From the cell containing the given text, extract its center point as [X, Y] coordinate. 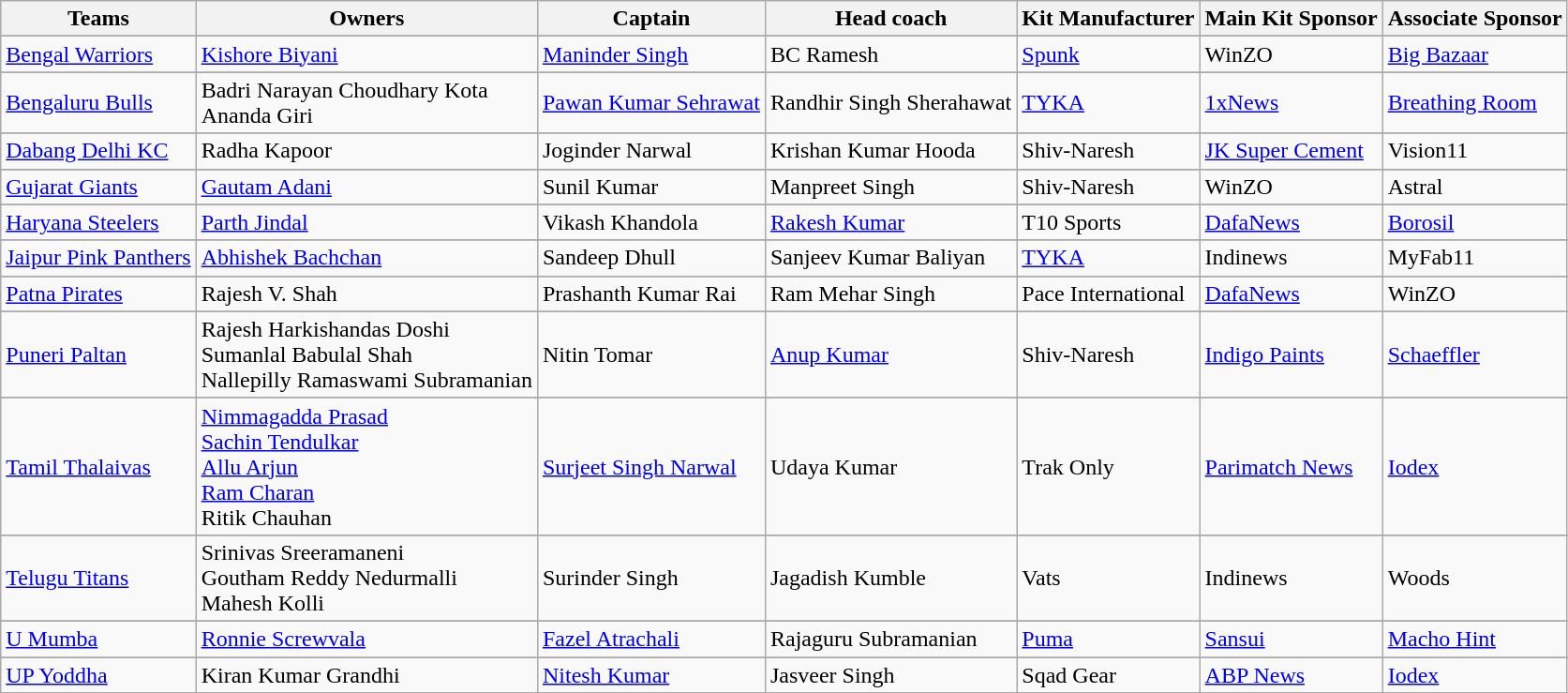
Nimmagadda PrasadSachin TendulkarAllu ArjunRam CharanRitik Chauhan [366, 466]
Kit Manufacturer [1108, 19]
Sqad Gear [1108, 674]
Puma [1108, 639]
Astral [1475, 187]
Nitesh Kumar [650, 674]
Parth Jindal [366, 222]
Manpreet Singh [890, 187]
Badri Narayan Choudhary KotaAnanda Giri [366, 103]
Associate Sponsor [1475, 19]
Jaipur Pink Panthers [98, 258]
Borosil [1475, 222]
BC Ramesh [890, 54]
Randhir Singh Sherahawat [890, 103]
Radha Kapoor [366, 151]
Rakesh Kumar [890, 222]
Fazel Atrachali [650, 639]
Sansui [1292, 639]
Rajesh Harkishandas DoshiSumanlal Babulal ShahNallepilly Ramaswami Subramanian [366, 354]
1xNews [1292, 103]
Main Kit Sponsor [1292, 19]
Ram Mehar Singh [890, 294]
Maninder Singh [650, 54]
Owners [366, 19]
Captain [650, 19]
Tamil Thalaivas [98, 466]
Woods [1475, 578]
Vikash Khandola [650, 222]
Gujarat Giants [98, 187]
JK Super Cement [1292, 151]
Haryana Steelers [98, 222]
Pace International [1108, 294]
Srinivas SreeramaneniGoutham Reddy NedurmalliMahesh Kolli [366, 578]
Jagadish Kumble [890, 578]
Spunk [1108, 54]
Trak Only [1108, 466]
Macho Hint [1475, 639]
Joginder Narwal [650, 151]
Udaya Kumar [890, 466]
Patna Pirates [98, 294]
Surjeet Singh Narwal [650, 466]
Dabang Delhi KC [98, 151]
Puneri Paltan [98, 354]
Big Bazaar [1475, 54]
Breathing Room [1475, 103]
Kiran Kumar Grandhi [366, 674]
Sandeep Dhull [650, 258]
Nitin Tomar [650, 354]
Gautam Adani [366, 187]
Rajaguru Subramanian [890, 639]
Indigo Paints [1292, 354]
Surinder Singh [650, 578]
Ronnie Screwvala [366, 639]
U Mumba [98, 639]
Head coach [890, 19]
Teams [98, 19]
Jasveer Singh [890, 674]
Krishan Kumar Hooda [890, 151]
MyFab11 [1475, 258]
Sunil Kumar [650, 187]
Schaeffler [1475, 354]
Parimatch News [1292, 466]
Anup Kumar [890, 354]
Kishore Biyani [366, 54]
Pawan Kumar Sehrawat [650, 103]
Abhishek Bachchan [366, 258]
Rajesh V. Shah [366, 294]
Vats [1108, 578]
Telugu Titans [98, 578]
Vision11 [1475, 151]
Bengal Warriors [98, 54]
T10 Sports [1108, 222]
ABP News [1292, 674]
UP Yoddha [98, 674]
Sanjeev Kumar Baliyan [890, 258]
Bengaluru Bulls [98, 103]
Prashanth Kumar Rai [650, 294]
